Search for the cell housing the specified text and yield its [X, Y] center coordinate. 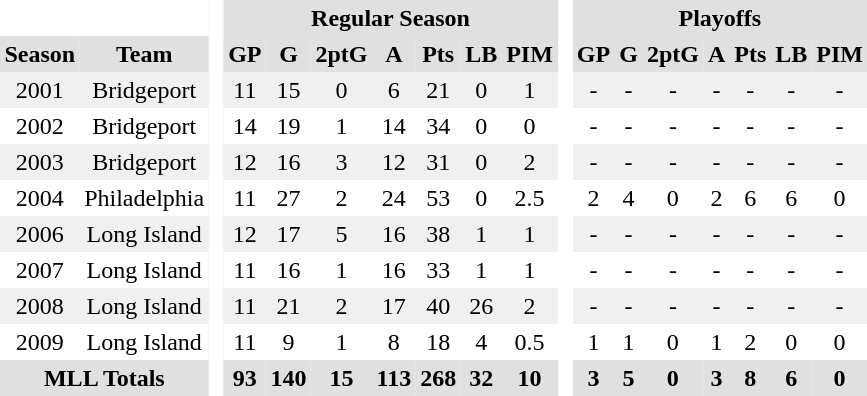
2003 [40, 162]
Philadelphia [144, 198]
Playoffs [720, 18]
2008 [40, 306]
2.5 [530, 198]
2001 [40, 90]
MLL Totals [104, 378]
2009 [40, 342]
53 [438, 198]
33 [438, 270]
113 [394, 378]
140 [288, 378]
Regular Season [391, 18]
PIM [530, 54]
24 [394, 198]
Team [144, 54]
9 [288, 342]
2002 [40, 126]
93 [245, 378]
38 [438, 234]
34 [438, 126]
0.5 [530, 342]
268 [438, 378]
2004 [40, 198]
10 [530, 378]
Season [40, 54]
31 [438, 162]
19 [288, 126]
26 [482, 306]
18 [438, 342]
2007 [40, 270]
40 [438, 306]
2006 [40, 234]
27 [288, 198]
32 [482, 378]
